Find where the given text appears and provide that cell's center as [X, Y] coordinate. 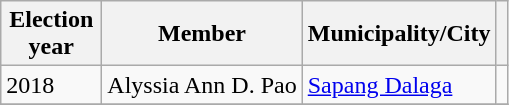
2018 [52, 85]
Electionyear [52, 34]
Member [202, 34]
Alyssia Ann D. Pao [202, 85]
Municipality/City [399, 34]
Sapang Dalaga [399, 85]
